Capture the cell that displays the provided text and extract its (x, y) central coordinate. 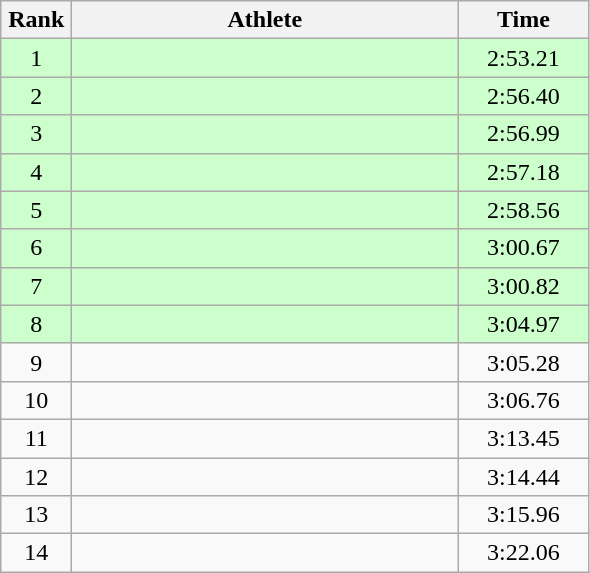
3:06.76 (524, 400)
2:53.21 (524, 58)
3:00.82 (524, 286)
Athlete (265, 20)
2 (36, 96)
8 (36, 324)
3 (36, 134)
2:58.56 (524, 210)
3:04.97 (524, 324)
14 (36, 553)
2:56.99 (524, 134)
11 (36, 438)
12 (36, 477)
9 (36, 362)
7 (36, 286)
2:56.40 (524, 96)
3:13.45 (524, 438)
5 (36, 210)
6 (36, 248)
1 (36, 58)
3:05.28 (524, 362)
3:15.96 (524, 515)
3:14.44 (524, 477)
4 (36, 172)
2:57.18 (524, 172)
13 (36, 515)
3:00.67 (524, 248)
10 (36, 400)
Time (524, 20)
Rank (36, 20)
3:22.06 (524, 553)
